Return the [X, Y] coordinate for the center point of the cell that contains the specified text.  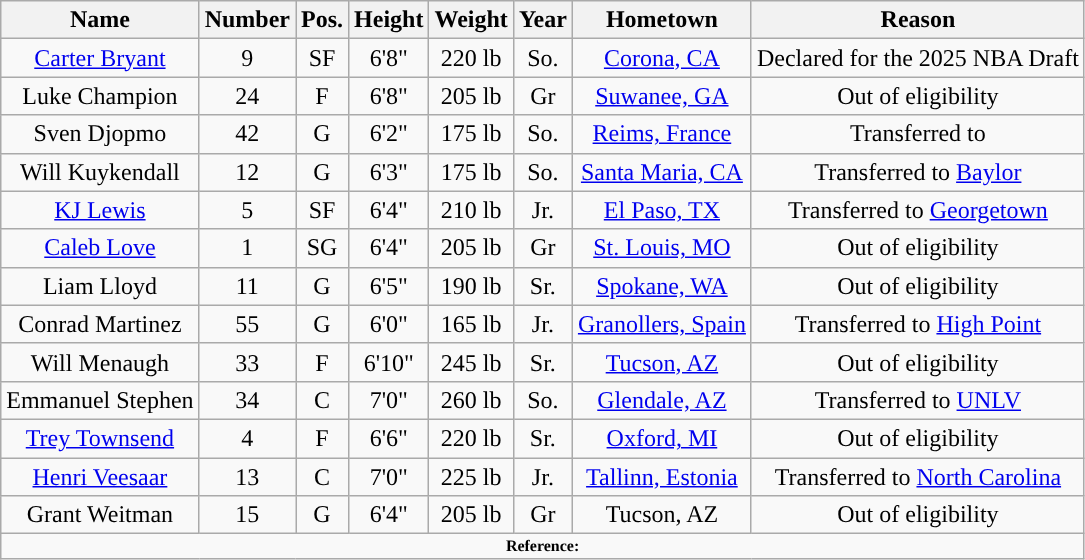
Weight [471, 20]
Spokane, WA [662, 286]
Corona, CA [662, 58]
245 lb [471, 362]
15 [247, 515]
Glendale, AZ [662, 400]
6'5" [389, 286]
6'6" [389, 438]
Will Kuykendall [100, 172]
Emmanuel Stephen [100, 400]
SG [322, 248]
Oxford, MI [662, 438]
El Paso, TX [662, 210]
Declared for the 2025 NBA Draft [918, 58]
4 [247, 438]
Santa Maria, CA [662, 172]
Transferred to Georgetown [918, 210]
Conrad Martinez [100, 324]
Number [247, 20]
6'3" [389, 172]
Grant Weitman [100, 515]
Henri Veesaar [100, 477]
11 [247, 286]
Transferred to Baylor [918, 172]
Carter Bryant [100, 58]
Pos. [322, 20]
6'0" [389, 324]
Tallinn, Estonia [662, 477]
Reason [918, 20]
34 [247, 400]
24 [247, 96]
13 [247, 477]
55 [247, 324]
Hometown [662, 20]
Transferred to UNLV [918, 400]
6'10" [389, 362]
260 lb [471, 400]
Will Menaugh [100, 362]
Transferred to High Point [918, 324]
33 [247, 362]
Height [389, 20]
12 [247, 172]
Reference: [543, 546]
Transferred to North Carolina [918, 477]
Transferred to [918, 134]
Suwanee, GA [662, 96]
42 [247, 134]
Sven Djopmo [100, 134]
1 [247, 248]
St. Louis, MO [662, 248]
225 lb [471, 477]
190 lb [471, 286]
Trey Townsend [100, 438]
Year [542, 20]
210 lb [471, 210]
Caleb Love [100, 248]
Reims, France [662, 134]
6'2" [389, 134]
Name [100, 20]
Luke Champion [100, 96]
5 [247, 210]
Granollers, Spain [662, 324]
9 [247, 58]
165 lb [471, 324]
KJ Lewis [100, 210]
Liam Lloyd [100, 286]
